Extract the (X, Y) coordinate from the center of the cell holding the provided text.  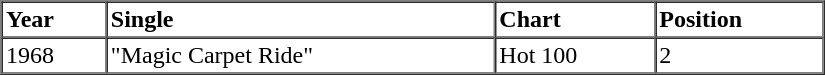
Position (740, 20)
Hot 100 (575, 56)
Year (54, 20)
1968 (54, 56)
"Magic Carpet Ride" (300, 56)
Single (300, 20)
Chart (575, 20)
2 (740, 56)
